From the cell containing the given text, extract its center point as [X, Y] coordinate. 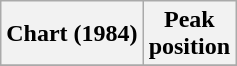
Chart (1984) [72, 34]
Peakposition [189, 34]
